Search for the cell housing the specified text and yield its (X, Y) center coordinate. 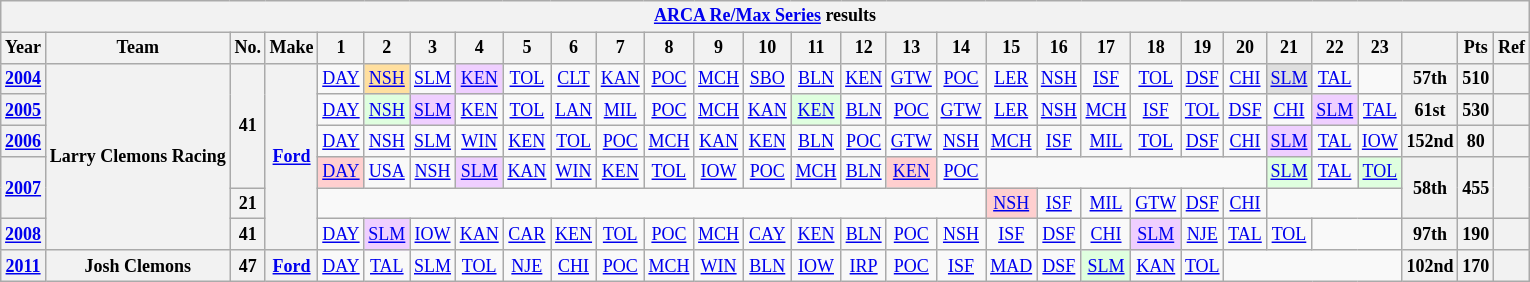
23 (1380, 48)
19 (1202, 48)
5 (527, 48)
2005 (24, 110)
SBO (767, 78)
8 (669, 48)
Year (24, 48)
11 (816, 48)
2006 (24, 140)
15 (1012, 48)
510 (1476, 78)
190 (1476, 234)
80 (1476, 140)
IRP (864, 266)
14 (961, 48)
Larry Clemons Racing (138, 156)
530 (1476, 110)
Josh Clemons (138, 266)
170 (1476, 266)
MAD (1012, 266)
10 (767, 48)
16 (1058, 48)
7 (620, 48)
152nd (1430, 140)
LAN (574, 110)
18 (1156, 48)
102nd (1430, 266)
2004 (24, 78)
47 (248, 266)
ARCA Re/Max Series results (765, 16)
2 (387, 48)
4 (479, 48)
20 (1245, 48)
17 (1106, 48)
3 (433, 48)
Make (292, 48)
57th (1430, 78)
12 (864, 48)
2008 (24, 234)
9 (719, 48)
61st (1430, 110)
CLT (574, 78)
13 (911, 48)
455 (1476, 188)
Team (138, 48)
97th (1430, 234)
22 (1335, 48)
6 (574, 48)
CAR (527, 234)
USA (387, 172)
Ref (1512, 48)
CAY (767, 234)
58th (1430, 188)
Pts (1476, 48)
2007 (24, 188)
No. (248, 48)
2011 (24, 266)
1 (341, 48)
